Pinpoint the cell where the given text exists, returning its [x, y] midpoint coordinate. 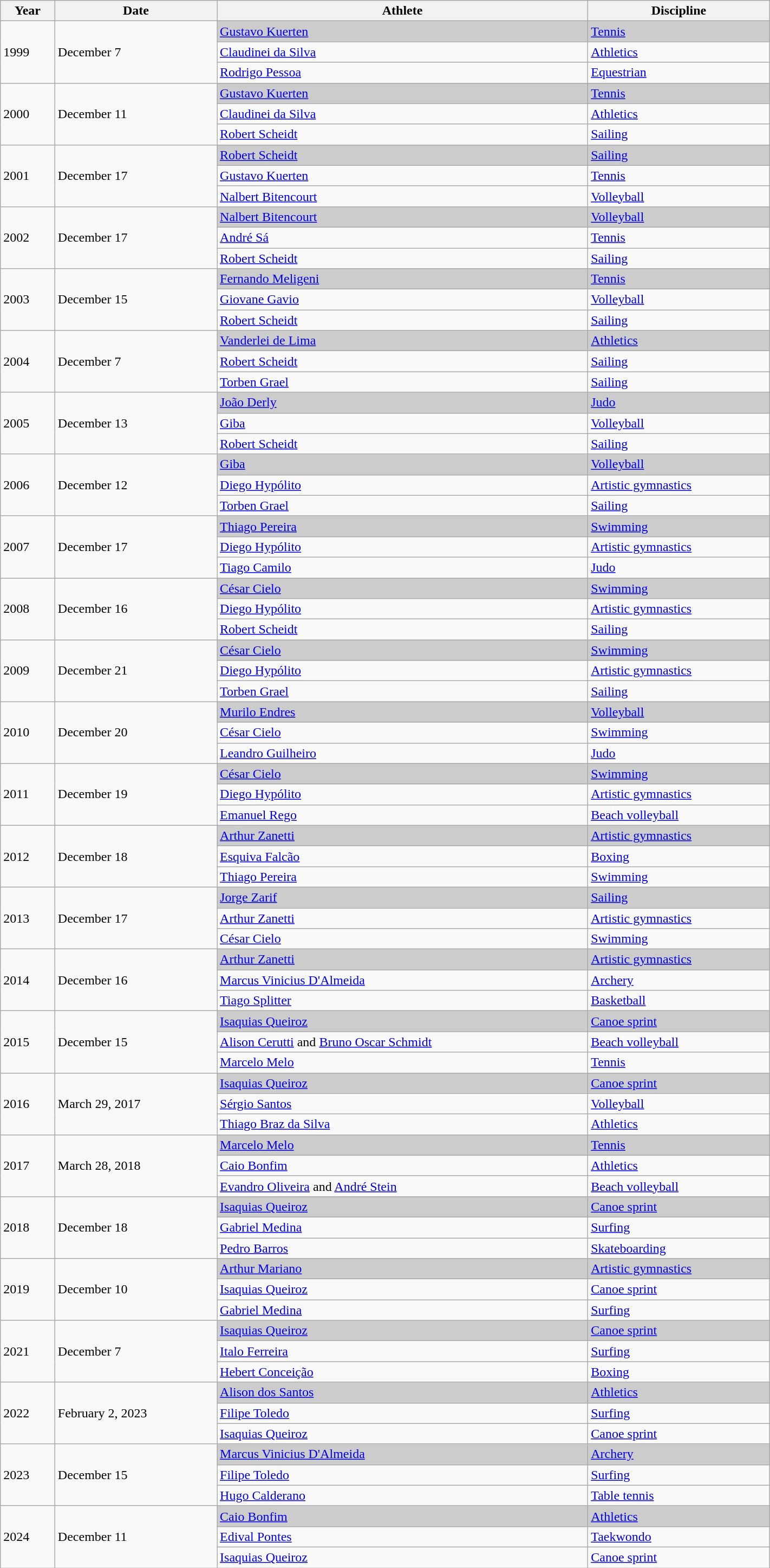
2002 [28, 237]
André Sá [403, 237]
2021 [28, 1351]
Alison dos Santos [403, 1392]
2019 [28, 1290]
2011 [28, 794]
December 21 [135, 671]
2023 [28, 1475]
2016 [28, 1104]
February 2, 2023 [135, 1413]
Leandro Guilheiro [403, 753]
Hugo Calderano [403, 1495]
Table tennis [679, 1495]
2003 [28, 300]
Basketball [679, 1001]
Tiago Camilo [403, 567]
Taekwondo [679, 1537]
2022 [28, 1413]
Arthur Mariano [403, 1269]
2018 [28, 1227]
Hebert Conceição [403, 1372]
December 10 [135, 1290]
Year [28, 11]
Esquiva Falcão [403, 856]
Vanderlei de Lima [403, 341]
2005 [28, 423]
2009 [28, 671]
2007 [28, 547]
1999 [28, 52]
March 29, 2017 [135, 1104]
2013 [28, 918]
Murilo Endres [403, 712]
Evandro Oliveira and André Stein [403, 1186]
Italo Ferreira [403, 1351]
João Derly [403, 403]
December 13 [135, 423]
Athlete [403, 11]
Skateboarding [679, 1248]
Giovane Gavio [403, 300]
Emanuel Rego [403, 815]
Sérgio Santos [403, 1104]
Jorge Zarif [403, 897]
2008 [28, 608]
2015 [28, 1042]
2001 [28, 176]
December 12 [135, 485]
2017 [28, 1165]
2000 [28, 114]
2004 [28, 361]
2010 [28, 733]
Tiago Splitter [403, 1001]
March 28, 2018 [135, 1165]
Pedro Barros [403, 1248]
Date [135, 11]
Fernando Meligeni [403, 279]
2014 [28, 980]
Rodrigo Pessoa [403, 73]
December 20 [135, 733]
Discipline [679, 11]
2012 [28, 856]
Thiago Braz da Silva [403, 1124]
2024 [28, 1537]
Equestrian [679, 73]
Alison Cerutti and Bruno Oscar Schmidt [403, 1042]
Edival Pontes [403, 1537]
2006 [28, 485]
December 19 [135, 794]
